Capture the cell that displays the provided text and extract its (X, Y) central coordinate. 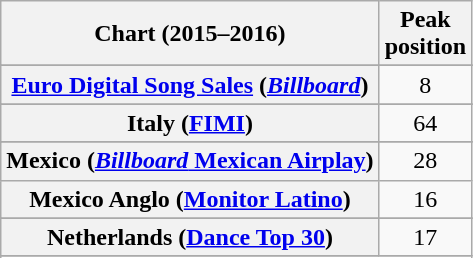
28 (425, 161)
64 (425, 123)
Italy (FIMI) (190, 123)
17 (425, 237)
8 (425, 85)
Euro Digital Song Sales (Billboard) (190, 85)
Mexico Anglo (Monitor Latino) (190, 199)
Chart (2015–2016) (190, 34)
16 (425, 199)
Mexico (Billboard Mexican Airplay) (190, 161)
Peakposition (425, 34)
Netherlands (Dance Top 30) (190, 237)
